Provide the [X, Y] coordinate of the cell's center where the given text is located.  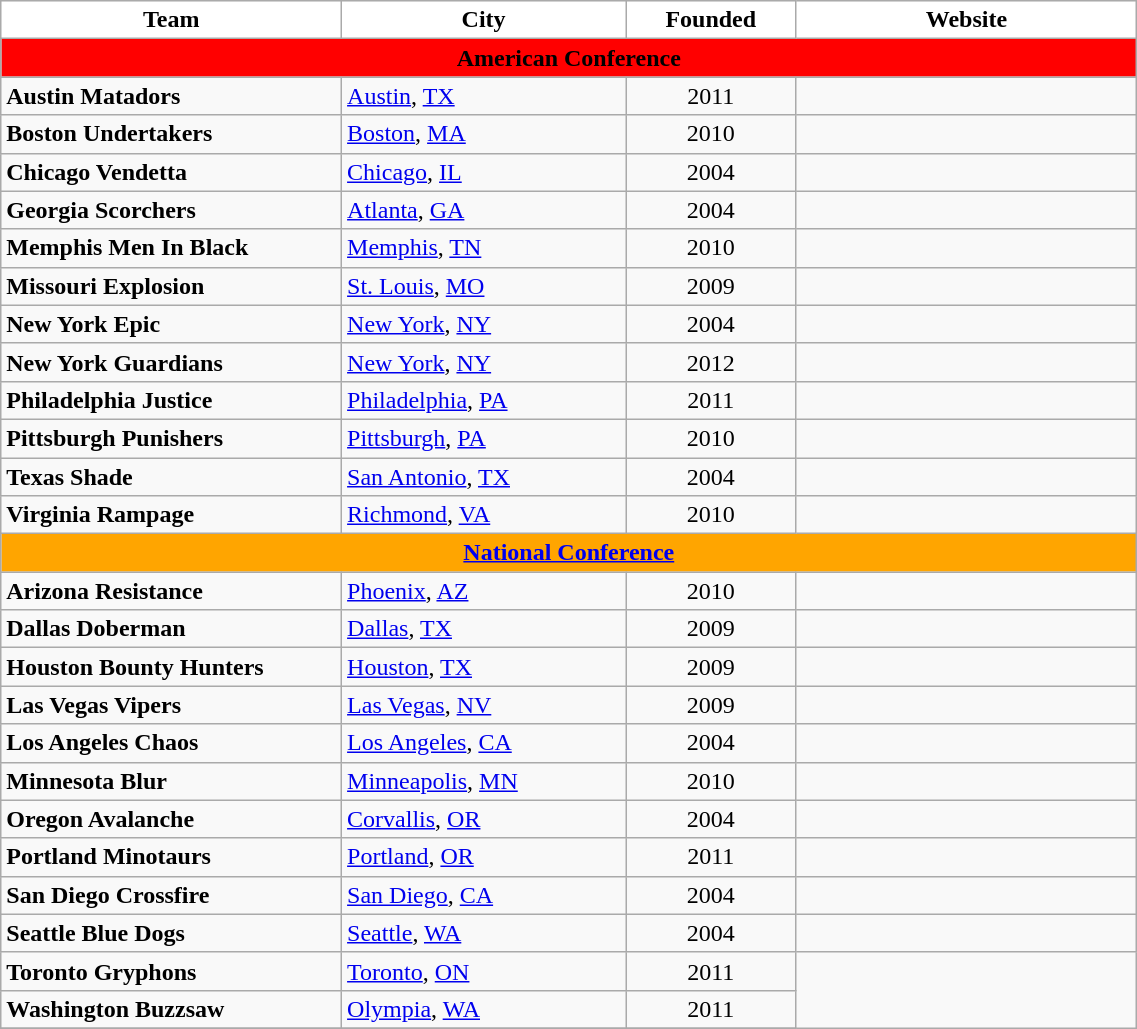
Olympia, WA [484, 1009]
Washington Buzzsaw [172, 1009]
Boston, MA [484, 134]
Chicago, IL [484, 172]
City [484, 20]
St. Louis, MO [484, 286]
San Diego, CA [484, 895]
Atlanta, GA [484, 210]
Austin Matadors [172, 96]
Dallas Doberman [172, 629]
Missouri Explosion [172, 286]
Minneapolis, MN [484, 781]
New York Epic [172, 324]
Houston, TX [484, 667]
Website [966, 20]
American Conference [569, 58]
Memphis, TN [484, 248]
Boston Undertakers [172, 134]
Portland, OR [484, 857]
Memphis Men In Black [172, 248]
Dallas, TX [484, 629]
Seattle, WA [484, 933]
Team [172, 20]
Austin, TX [484, 96]
Philadelphia Justice [172, 400]
Arizona Resistance [172, 591]
Seattle Blue Dogs [172, 933]
Toronto Gryphons [172, 971]
Founded [711, 20]
Chicago Vendetta [172, 172]
Pittsburgh Punishers [172, 438]
New York Guardians [172, 362]
Las Vegas, NV [484, 705]
Los Angeles, CA [484, 743]
Portland Minotaurs [172, 857]
San Diego Crossfire [172, 895]
National Conference [569, 553]
Oregon Avalanche [172, 819]
Phoenix, AZ [484, 591]
Toronto, ON [484, 971]
San Antonio, TX [484, 477]
2012 [711, 362]
Philadelphia, PA [484, 400]
Richmond, VA [484, 515]
Pittsburgh, PA [484, 438]
Texas Shade [172, 477]
Minnesota Blur [172, 781]
Los Angeles Chaos [172, 743]
Houston Bounty Hunters [172, 667]
Las Vegas Vipers [172, 705]
Georgia Scorchers [172, 210]
Corvallis, OR [484, 819]
Virginia Rampage [172, 515]
